Determine the [x, y] coordinate at the center of the cell enclosing the given text.  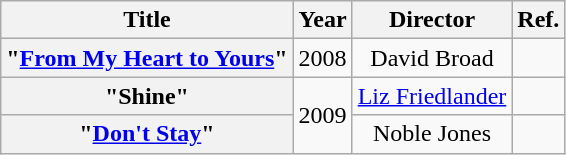
Ref. [538, 20]
Noble Jones [432, 134]
Director [432, 20]
David Broad [432, 58]
Year [322, 20]
"Don't Stay" [147, 134]
Title [147, 20]
Liz Friedlander [432, 96]
2009 [322, 115]
"Shine" [147, 96]
"From My Heart to Yours" [147, 58]
2008 [322, 58]
